Determine the [X, Y] coordinate at the center of the cell enclosing the given text.  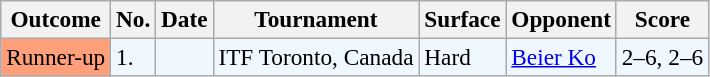
Beier Ko [561, 57]
Surface [462, 19]
Runner-up [56, 57]
ITF Toronto, Canada [316, 57]
Outcome [56, 19]
Date [184, 19]
No. [134, 19]
Score [662, 19]
Tournament [316, 19]
2–6, 2–6 [662, 57]
Hard [462, 57]
Opponent [561, 19]
1. [134, 57]
